Return (x, y) of the center of cell containing provided text 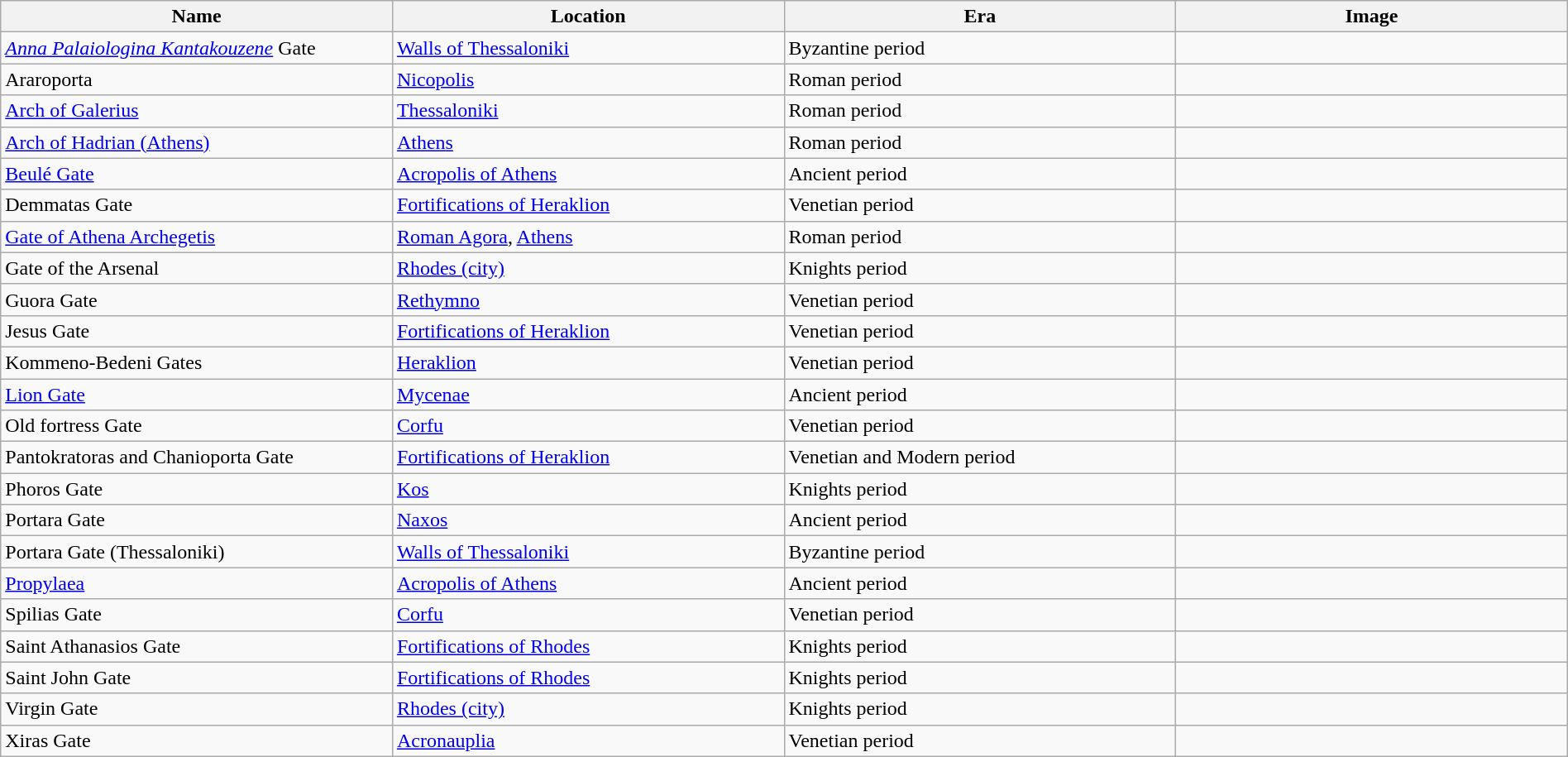
Phoros Gate (197, 489)
Gate of the Arsenal (197, 268)
Propylaea (197, 583)
Arch of Galerius (197, 111)
Venetian and Modern period (980, 458)
Naxos (588, 520)
Demmatas Gate (197, 205)
Kos (588, 489)
Roman Agora, Athens (588, 237)
Arch of Hadrian (Athens) (197, 142)
Name (197, 17)
Spilias Gate (197, 615)
Anna Palaiologina Kantakouzene Gate (197, 48)
Guora Gate (197, 299)
Location (588, 17)
Xiras Gate (197, 740)
Mycenae (588, 395)
Portara Gate (Thessaloniki) (197, 552)
Pantokratoras and Chanioporta Gate (197, 458)
Kommeno-Bedeni Gates (197, 362)
Virgin Gate (197, 709)
Saint Athanasios Gate (197, 646)
Rethymno (588, 299)
Araroporta (197, 79)
Nicopolis (588, 79)
Athens (588, 142)
Saint John Gate (197, 678)
Jesus Gate (197, 331)
Thessaloniki (588, 111)
Beulé Gate (197, 174)
Portara Gate (197, 520)
Era (980, 17)
Heraklion (588, 362)
Old fortress Gate (197, 426)
Gate of Athena Archegetis (197, 237)
Image (1372, 17)
Acronauplia (588, 740)
Lion Gate (197, 395)
